Extract the (x, y) coordinate from the center of the cell holding the provided text.  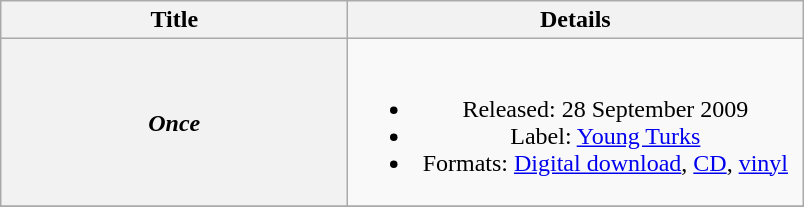
Released: 28 September 2009Label: Young TurksFormats: Digital download, CD, vinyl (576, 122)
Title (174, 20)
Once (174, 122)
Details (576, 20)
